Extract the [x, y] coordinate from the center of the cell holding the provided text.  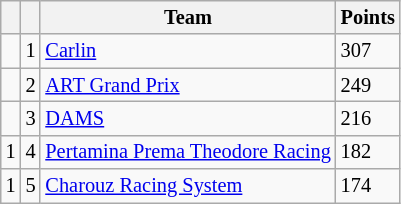
2 [31, 85]
249 [368, 85]
Points [368, 17]
4 [31, 152]
216 [368, 118]
Team [188, 17]
ART Grand Prix [188, 85]
DAMS [188, 118]
Charouz Racing System [188, 186]
307 [368, 51]
Carlin [188, 51]
5 [31, 186]
182 [368, 152]
Pertamina Prema Theodore Racing [188, 152]
174 [368, 186]
3 [31, 118]
